Provide the (x, y) coordinate of the cell's center where the given text is located.  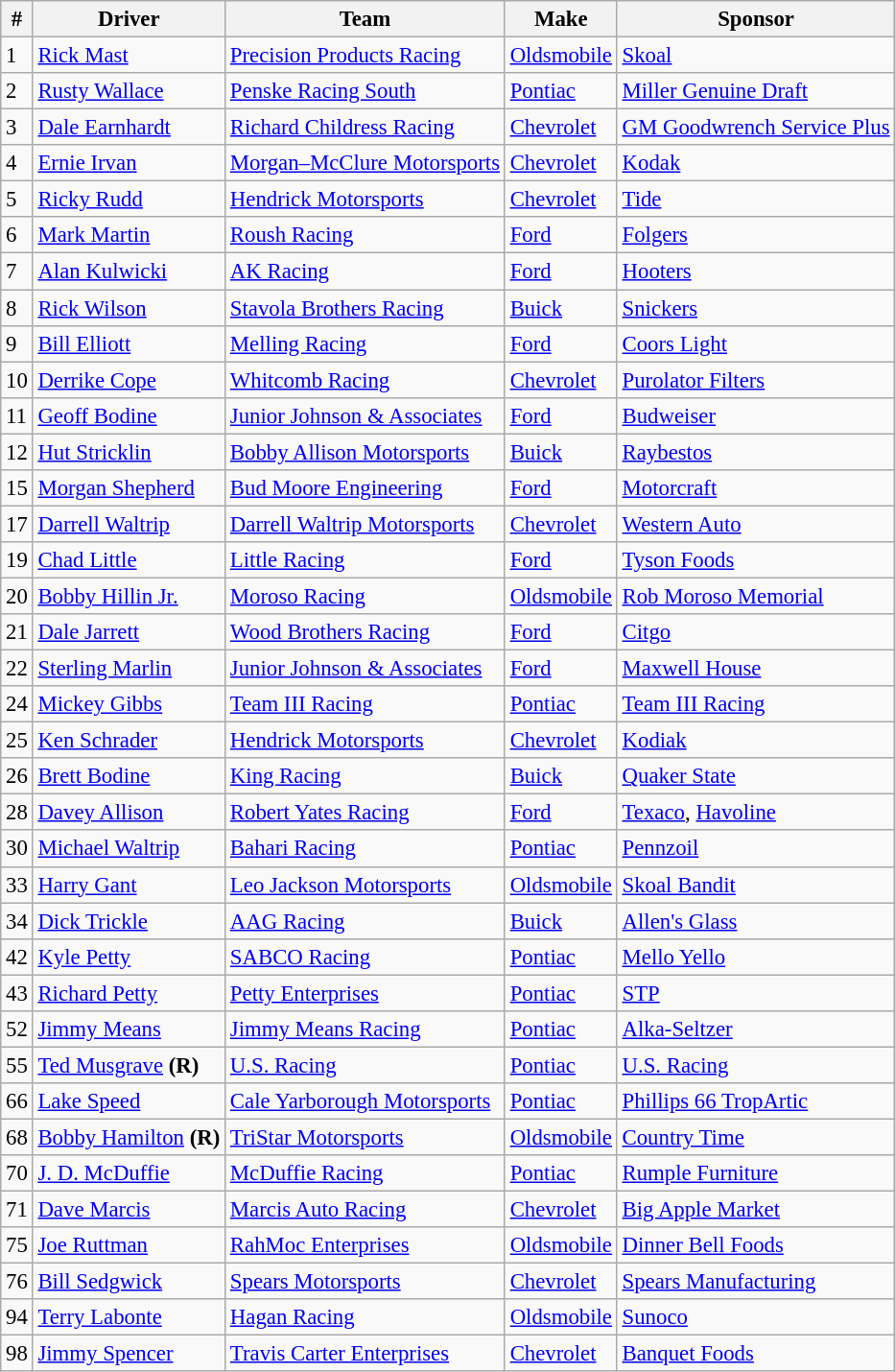
30 (17, 849)
66 (17, 1101)
Sponsor (756, 19)
19 (17, 560)
34 (17, 921)
Driver (129, 19)
Skoal Bandit (756, 885)
25 (17, 741)
Brett Bodine (129, 776)
75 (17, 1245)
12 (17, 452)
Miller Genuine Draft (756, 91)
Skoal (756, 56)
Tide (756, 200)
Alan Kulwicki (129, 272)
Morgan Shepherd (129, 488)
Mickey Gibbs (129, 704)
Maxwell House (756, 669)
Kyle Petty (129, 957)
Ted Musgrave (R) (129, 1065)
Bobby Hillin Jr. (129, 596)
Jimmy Means Racing (365, 1029)
5 (17, 200)
28 (17, 813)
Travis Carter Enterprises (365, 1354)
Kodiak (756, 741)
AK Racing (365, 272)
1 (17, 56)
Spears Manufacturing (756, 1282)
Allen's Glass (756, 921)
Folgers (756, 235)
Dinner Bell Foods (756, 1245)
Davey Allison (129, 813)
King Racing (365, 776)
21 (17, 632)
Terry Labonte (129, 1317)
20 (17, 596)
Richard Petty (129, 993)
Lake Speed (129, 1101)
Raybestos (756, 452)
Make (560, 19)
AAG Racing (365, 921)
6 (17, 235)
SABCO Racing (365, 957)
Texaco, Havoline (756, 813)
Michael Waltrip (129, 849)
Bill Sedgwick (129, 1282)
Precision Products Racing (365, 56)
Phillips 66 TropArtic (756, 1101)
Sterling Marlin (129, 669)
Roush Racing (365, 235)
Quaker State (756, 776)
22 (17, 669)
17 (17, 524)
Rob Moroso Memorial (756, 596)
Bobby Allison Motorsports (365, 452)
Darrell Waltrip Motorsports (365, 524)
Leo Jackson Motorsports (365, 885)
Budweiser (756, 415)
Bobby Hamilton (R) (129, 1137)
10 (17, 380)
Rusty Wallace (129, 91)
76 (17, 1282)
Wood Brothers Racing (365, 632)
Snickers (756, 308)
Citgo (756, 632)
GM Goodwrench Service Plus (756, 128)
Dick Trickle (129, 921)
Mello Yello (756, 957)
Big Apple Market (756, 1210)
Spears Motorsports (365, 1282)
Hagan Racing (365, 1317)
71 (17, 1210)
Marcis Auto Racing (365, 1210)
Hooters (756, 272)
15 (17, 488)
Tyson Foods (756, 560)
Jimmy Spencer (129, 1354)
Bill Elliott (129, 343)
Mark Martin (129, 235)
Rick Wilson (129, 308)
Little Racing (365, 560)
Country Time (756, 1137)
RahMoc Enterprises (365, 1245)
Robert Yates Racing (365, 813)
Cale Yarborough Motorsports (365, 1101)
Chad Little (129, 560)
Whitcomb Racing (365, 380)
Petty Enterprises (365, 993)
55 (17, 1065)
24 (17, 704)
Coors Light (756, 343)
Moroso Racing (365, 596)
Melling Racing (365, 343)
94 (17, 1317)
70 (17, 1173)
Sunoco (756, 1317)
98 (17, 1354)
Team (365, 19)
Rumple Furniture (756, 1173)
Hut Stricklin (129, 452)
Ricky Rudd (129, 200)
43 (17, 993)
Bahari Racing (365, 849)
Banquet Foods (756, 1354)
2 (17, 91)
Dale Earnhardt (129, 128)
# (17, 19)
Jimmy Means (129, 1029)
Western Auto (756, 524)
Morgan–McClure Motorsports (365, 163)
33 (17, 885)
Joe Ruttman (129, 1245)
Rick Mast (129, 56)
Motorcraft (756, 488)
Harry Gant (129, 885)
Richard Childress Racing (365, 128)
Alka-Seltzer (756, 1029)
Purolator Filters (756, 380)
42 (17, 957)
8 (17, 308)
J. D. McDuffie (129, 1173)
Darrell Waltrip (129, 524)
Dave Marcis (129, 1210)
Ernie Irvan (129, 163)
STP (756, 993)
11 (17, 415)
TriStar Motorsports (365, 1137)
Pennzoil (756, 849)
Dale Jarrett (129, 632)
7 (17, 272)
9 (17, 343)
Stavola Brothers Racing (365, 308)
68 (17, 1137)
4 (17, 163)
Geoff Bodine (129, 415)
Ken Schrader (129, 741)
Derrike Cope (129, 380)
Penske Racing South (365, 91)
Kodak (756, 163)
52 (17, 1029)
McDuffie Racing (365, 1173)
26 (17, 776)
3 (17, 128)
Bud Moore Engineering (365, 488)
